Return (X, Y) of the center of cell containing provided text 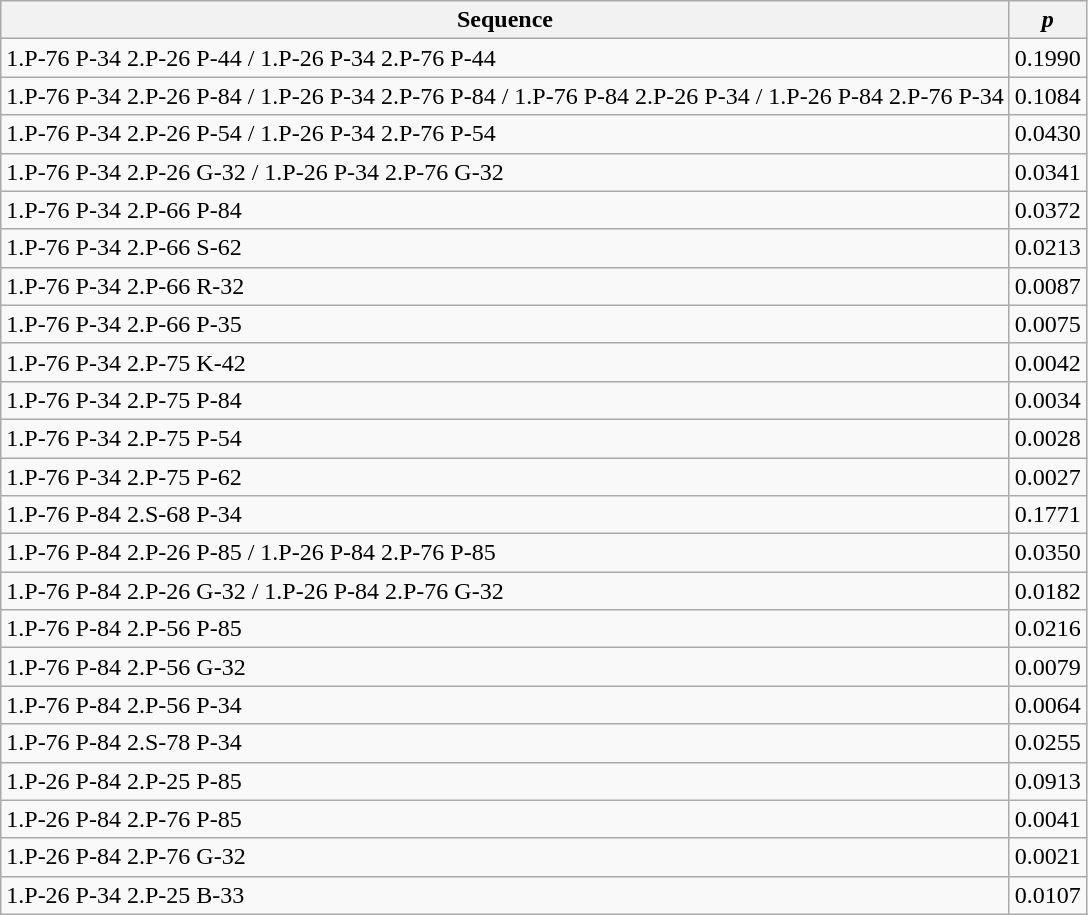
0.0064 (1048, 705)
0.0372 (1048, 210)
0.0041 (1048, 819)
0.0341 (1048, 172)
1.P-76 P-34 2.P-26 G-32 / 1.P-26 P-34 2.P-76 G-32 (506, 172)
1.P-76 P-84 2.P-56 P-34 (506, 705)
1.P-76 P-34 2.P-26 P-84 / 1.P-26 P-34 2.P-76 P-84 / 1.P-76 P-84 2.P-26 P-34 / 1.P-26 P-84 2.P-76 P-34 (506, 96)
0.0216 (1048, 629)
1.P-76 P-34 2.P-75 K-42 (506, 362)
0.0430 (1048, 134)
0.0028 (1048, 438)
1.P-76 P-84 2.P-26 G-32 / 1.P-26 P-84 2.P-76 G-32 (506, 591)
1.P-26 P-84 2.P-25 P-85 (506, 781)
0.0034 (1048, 400)
Sequence (506, 20)
0.0182 (1048, 591)
1.P-76 P-34 2.P-75 P-54 (506, 438)
1.P-76 P-84 2.S-78 P-34 (506, 743)
0.0255 (1048, 743)
1.P-76 P-34 2.P-75 P-62 (506, 477)
1.P-76 P-34 2.P-66 S-62 (506, 248)
1.P-76 P-84 2.P-56 G-32 (506, 667)
1.P-76 P-84 2.S-68 P-34 (506, 515)
1.P-26 P-84 2.P-76 G-32 (506, 857)
0.0042 (1048, 362)
0.0087 (1048, 286)
1.P-76 P-34 2.P-66 R-32 (506, 286)
0.0913 (1048, 781)
1.P-26 P-34 2.P-25 B-33 (506, 895)
1.P-76 P-34 2.P-26 P-54 / 1.P-26 P-34 2.P-76 P-54 (506, 134)
0.1990 (1048, 58)
0.0079 (1048, 667)
0.0213 (1048, 248)
p (1048, 20)
0.1084 (1048, 96)
1.P-26 P-84 2.P-76 P-85 (506, 819)
0.0107 (1048, 895)
0.0350 (1048, 553)
0.0027 (1048, 477)
1.P-76 P-34 2.P-75 P-84 (506, 400)
1.P-76 P-34 2.P-66 P-84 (506, 210)
1.P-76 P-84 2.P-56 P-85 (506, 629)
1.P-76 P-34 2.P-66 P-35 (506, 324)
0.1771 (1048, 515)
0.0075 (1048, 324)
0.0021 (1048, 857)
1.P-76 P-34 2.P-26 P-44 / 1.P-26 P-34 2.P-76 P-44 (506, 58)
1.P-76 P-84 2.P-26 P-85 / 1.P-26 P-84 2.P-76 P-85 (506, 553)
